Identify which cell holds the provided text, then report its (X, Y) central coordinate. 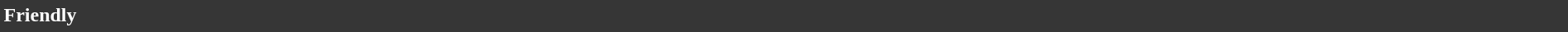
Friendly (784, 15)
